Locate the cell with the specified text and output its (X, Y) center coordinate. 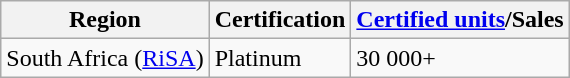
30 000+ (460, 58)
South Africa (RiSA) (105, 58)
Certification (280, 20)
Platinum (280, 58)
Region (105, 20)
Certified units/Sales (460, 20)
